Identify which cell holds the provided text, then report its [X, Y] central coordinate. 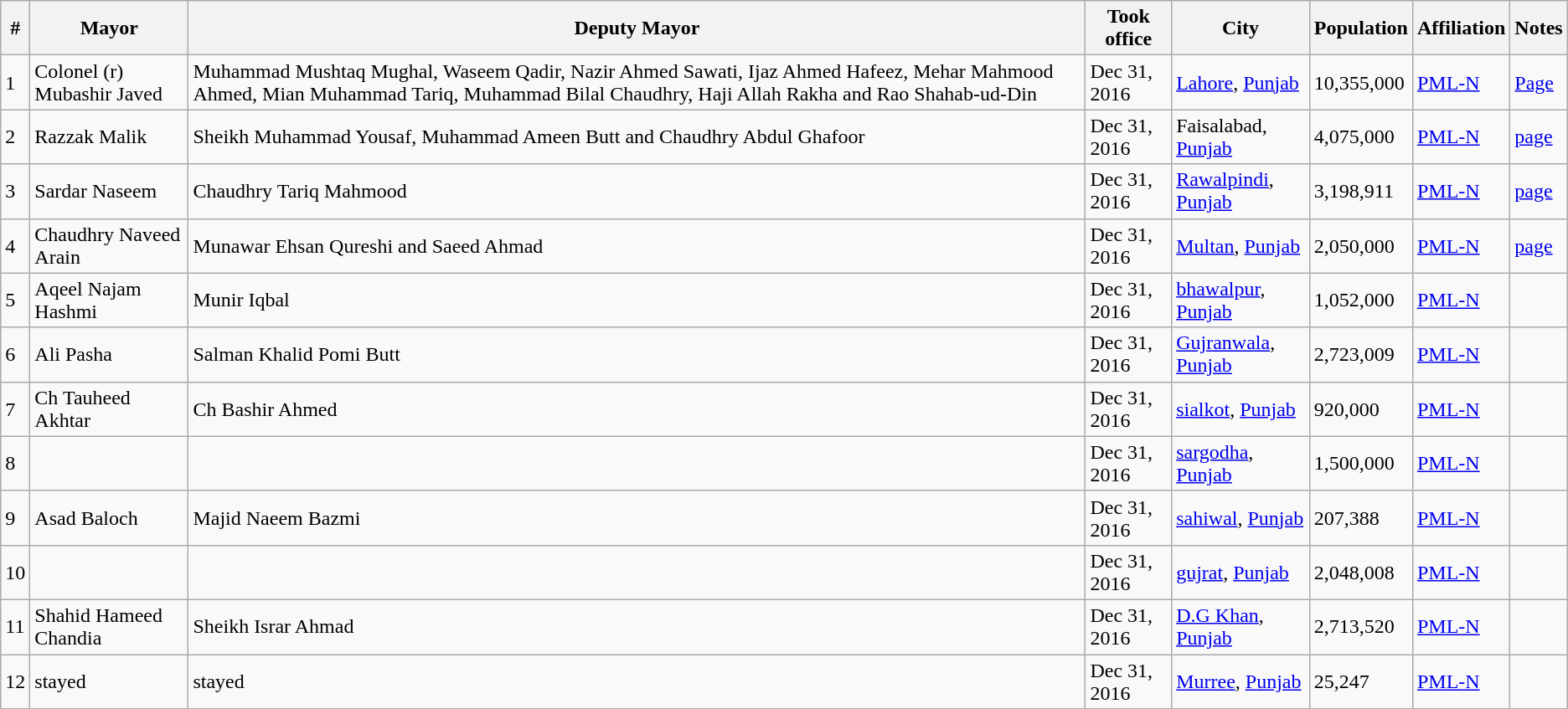
1,500,000 [1360, 464]
Shahid Hameed Chandia [109, 626]
Ali Pasha [109, 355]
bhawalpur, Punjab [1241, 300]
12 [15, 681]
Majid Naeem Bazmi [637, 517]
4 [15, 246]
Ch Bashir Ahmed [637, 408]
Lahore, Punjab [1241, 82]
3 [15, 191]
10 [15, 573]
Ch Tauheed Akhtar [109, 408]
Faisalabad, Punjab [1241, 137]
sahiwal, Punjab [1241, 517]
Sheikh Israr Ahmad [637, 626]
920,000 [1360, 408]
4,075,000 [1360, 137]
Asad Baloch [109, 517]
2,723,009 [1360, 355]
5 [15, 300]
Page [1539, 82]
sialkot, Punjab [1241, 408]
Salman Khalid Pomi Butt [637, 355]
Multan, Punjab [1241, 246]
Murree, Punjab [1241, 681]
Chaudhry Tariq Mahmood [637, 191]
207,388 [1360, 517]
Aqeel Najam Hashmi [109, 300]
Mayor [109, 28]
10,355,000 [1360, 82]
Colonel (r) Mubashir Javed [109, 82]
City [1241, 28]
11 [15, 626]
Notes [1539, 28]
Rawalpindi, Punjab [1241, 191]
gujrat, Punjab [1241, 573]
1 [15, 82]
3,198,911 [1360, 191]
2 [15, 137]
Deputy Mayor [637, 28]
Chaudhry Naveed Arain [109, 246]
Affiliation [1461, 28]
D.G Khan, Punjab [1241, 626]
Munawar Ehsan Qureshi and Saeed Ahmad [637, 246]
2,050,000 [1360, 246]
Gujranwala, Punjab [1241, 355]
1,052,000 [1360, 300]
9 [15, 517]
sargodha, Punjab [1241, 464]
Sardar Naseem [109, 191]
8 [15, 464]
Munir Iqbal [637, 300]
Sheikh Muhammad Yousaf, Muhammad Ameen Butt and Chaudhry Abdul Ghafoor [637, 137]
2,048,008 [1360, 573]
2,713,520 [1360, 626]
Population [1360, 28]
7 [15, 408]
Razzak Malik [109, 137]
# [15, 28]
25,247 [1360, 681]
Took office [1129, 28]
6 [15, 355]
